For the text-containing cell, return its midpoint in [X, Y] coordinate format. 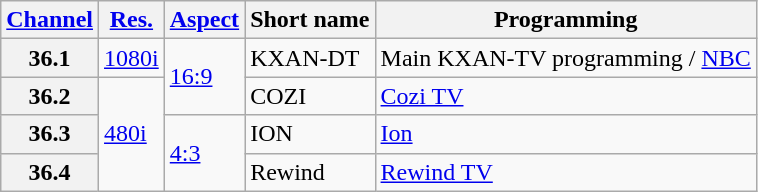
36.2 [50, 96]
16:9 [204, 77]
Channel [50, 20]
Rewind [310, 172]
36.1 [50, 58]
Programming [566, 20]
Res. [132, 20]
Cozi TV [566, 96]
Ion [566, 134]
COZI [310, 96]
4:3 [204, 153]
Aspect [204, 20]
480i [132, 134]
ION [310, 134]
36.3 [50, 134]
1080i [132, 58]
Rewind TV [566, 172]
Short name [310, 20]
36.4 [50, 172]
Main KXAN-TV programming / NBC [566, 58]
KXAN-DT [310, 58]
